Provide the (x, y) coordinate of the cell's center where the given text is located.  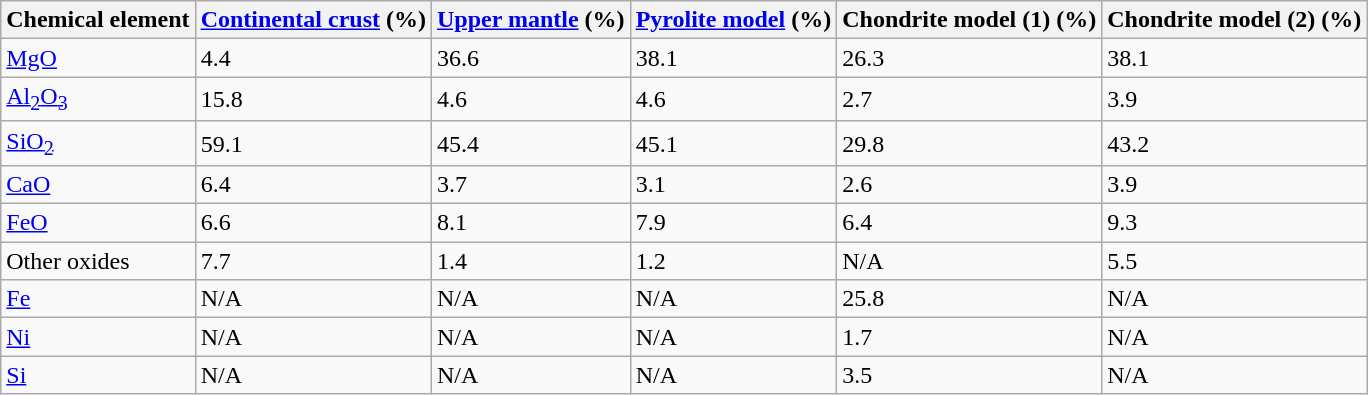
2.7 (970, 99)
SiO2 (98, 143)
Continental crust (%) (313, 20)
9.3 (1234, 223)
Other oxides (98, 261)
29.8 (970, 143)
7.9 (734, 223)
1.2 (734, 261)
1.4 (530, 261)
Pyrolite model (%) (734, 20)
Fe (98, 299)
6.6 (313, 223)
MgO (98, 58)
Al2O3 (98, 99)
59.1 (313, 143)
7.7 (313, 261)
5.5 (1234, 261)
15.8 (313, 99)
CaO (98, 185)
3.7 (530, 185)
3.1 (734, 185)
Si (98, 375)
Chondrite model (1) (%) (970, 20)
45.1 (734, 143)
3.5 (970, 375)
4.4 (313, 58)
43.2 (1234, 143)
FeO (98, 223)
Chondrite model (2) (%) (1234, 20)
1.7 (970, 337)
45.4 (530, 143)
25.8 (970, 299)
2.6 (970, 185)
36.6 (530, 58)
Upper mantle (%) (530, 20)
26.3 (970, 58)
8.1 (530, 223)
Chemical element (98, 20)
Ni (98, 337)
